Provide the (X, Y) coordinate of the cell's center where the given text is located.  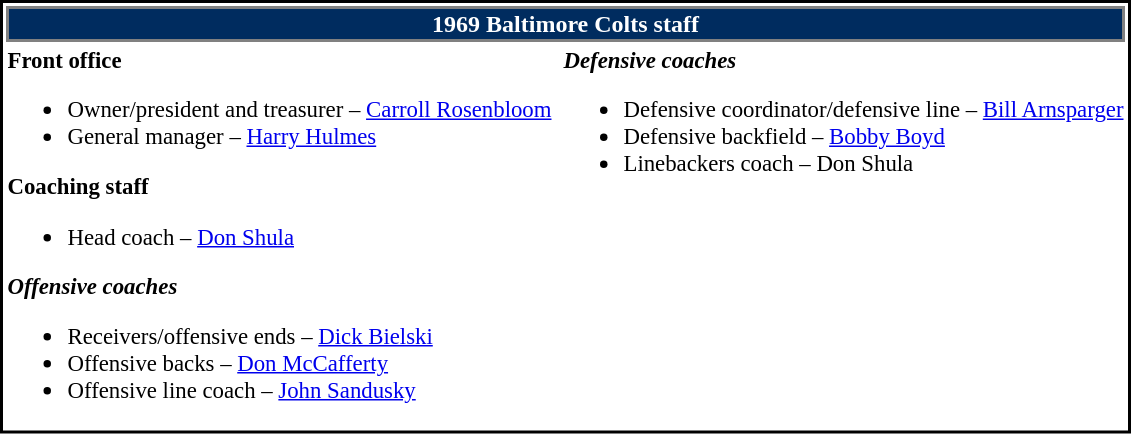
Defensive coachesDefensive coordinator/defensive line – Bill ArnspargerDefensive backfield – Bobby BoydLinebackers coach – Don Shula (844, 236)
1969 Baltimore Colts staff (566, 24)
